Scan for the cell matching the given text and deliver its [X, Y] coordinate at center. 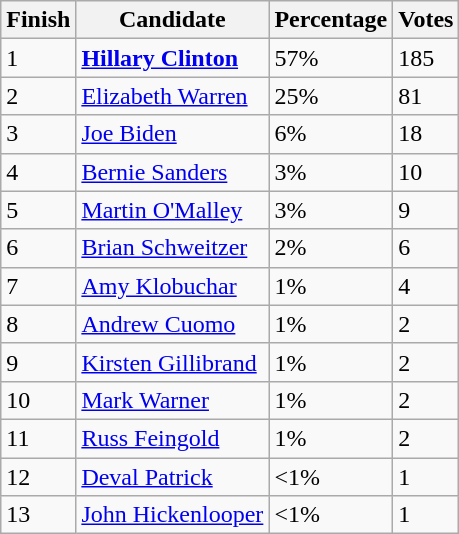
57% [331, 58]
7 [38, 286]
Russ Feingold [172, 438]
185 [426, 58]
Mark Warner [172, 400]
18 [426, 134]
3 [38, 134]
Votes [426, 20]
Bernie Sanders [172, 172]
12 [38, 477]
6% [331, 134]
Candidate [172, 20]
5 [38, 210]
81 [426, 96]
Amy Klobuchar [172, 286]
25% [331, 96]
John Hickenlooper [172, 515]
Elizabeth Warren [172, 96]
Brian Schweitzer [172, 248]
Kirsten Gillibrand [172, 362]
Hillary Clinton [172, 58]
Percentage [331, 20]
Andrew Cuomo [172, 324]
8 [38, 324]
2% [331, 248]
Joe Biden [172, 134]
Martin O'Malley [172, 210]
13 [38, 515]
11 [38, 438]
Deval Patrick [172, 477]
Finish [38, 20]
